Return the [X, Y] coordinate for the center point of the cell that contains the specified text.  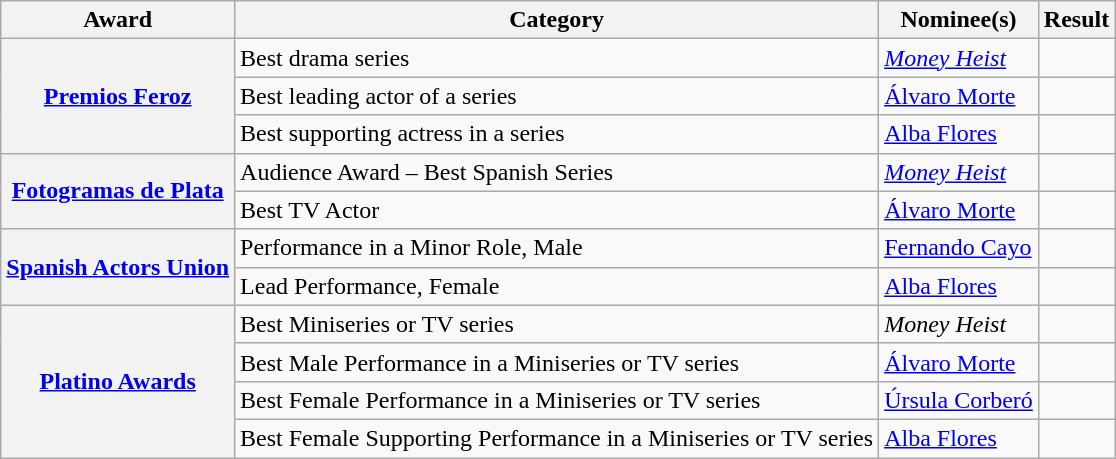
Lead Performance, Female [557, 286]
Result [1076, 20]
Award [118, 20]
Best supporting actress in a series [557, 134]
Category [557, 20]
Best Female Supporting Performance in a Miniseries or TV series [557, 438]
Audience Award – Best Spanish Series [557, 172]
Best Male Performance in a Miniseries or TV series [557, 362]
Úrsula Corberó [959, 400]
Nominee(s) [959, 20]
Best drama series [557, 58]
Fotogramas de Plata [118, 191]
Platino Awards [118, 381]
Best leading actor of a series [557, 96]
Best TV Actor [557, 210]
Fernando Cayo [959, 248]
Premios Feroz [118, 96]
Spanish Actors Union [118, 267]
Best Miniseries or TV series [557, 324]
Best Female Performance in a Miniseries or TV series [557, 400]
Performance in a Minor Role, Male [557, 248]
